Return (X, Y) of the center of cell containing provided text 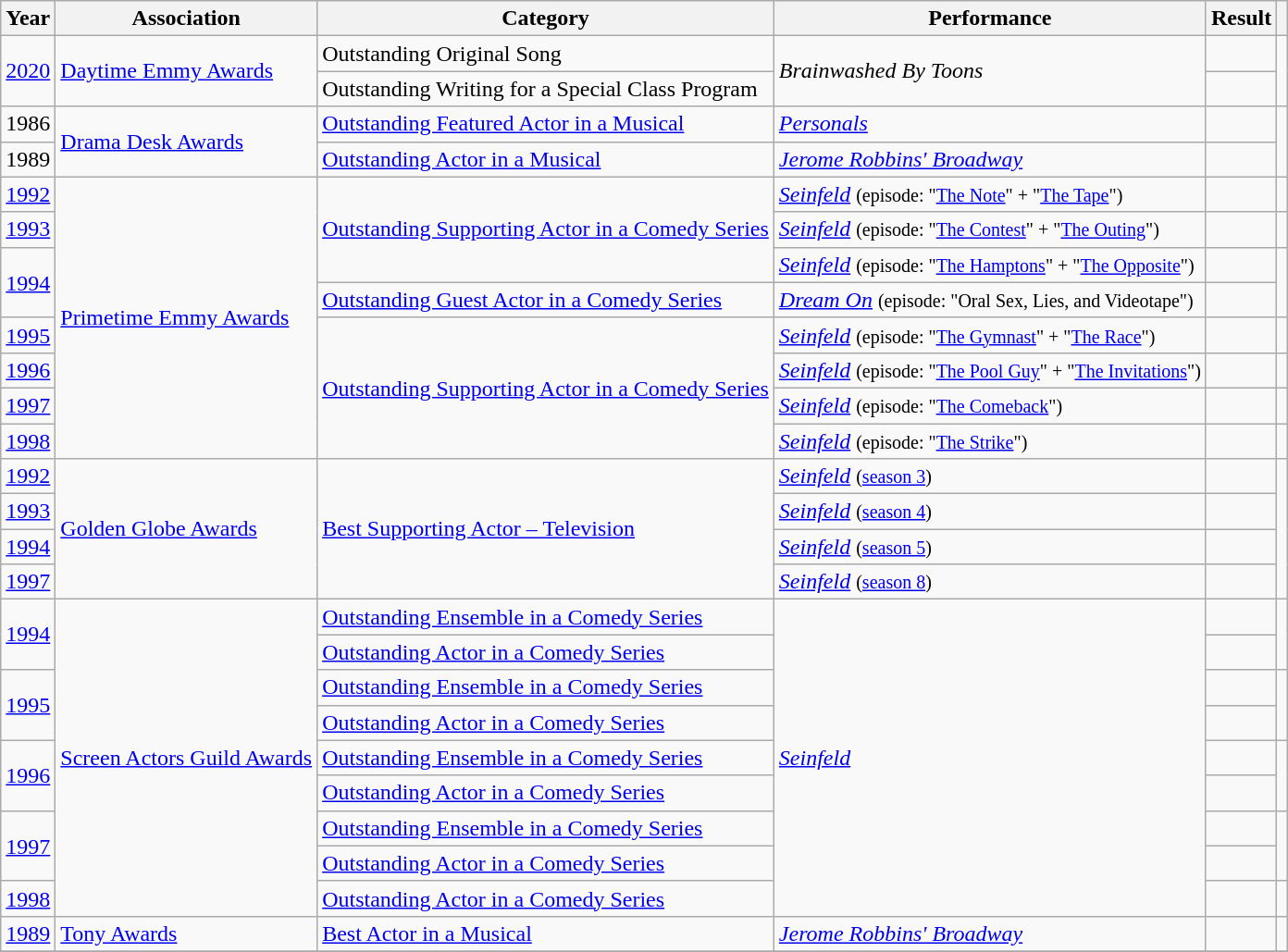
Seinfeld (episode: "The Gymnast" + "The Race") (990, 335)
Primetime Emmy Awards (187, 317)
Seinfeld (season 8) (990, 582)
Best Supporting Actor – Television (546, 529)
Seinfeld (990, 759)
Seinfeld (episode: "The Strike") (990, 441)
Seinfeld (episode: "The Hamptons" + "The Opposite") (990, 265)
Association (187, 19)
2020 (28, 71)
Outstanding Featured Actor in a Musical (546, 124)
Brainwashed By Toons (990, 71)
Outstanding Writing for a Special Class Program (546, 89)
Daytime Emmy Awards (187, 71)
Year (28, 19)
Outstanding Original Song (546, 54)
Screen Actors Guild Awards (187, 759)
Golden Globe Awards (187, 529)
Dream On (episode: "Oral Sex, Lies, and Videotape") (990, 300)
Seinfeld (episode: "The Pool Guy" + "The Invitations") (990, 370)
Outstanding Guest Actor in a Comedy Series (546, 300)
Performance (990, 19)
Drama Desk Awards (187, 142)
Outstanding Actor in a Musical (546, 159)
Seinfeld (episode: "The Note" + "The Tape") (990, 194)
Seinfeld (episode: "The Comeback") (990, 405)
Seinfeld (episode: "The Contest" + "The Outing") (990, 229)
1986 (28, 124)
Tony Awards (187, 933)
Personals (990, 124)
Seinfeld (season 4) (990, 512)
Seinfeld (season 5) (990, 547)
Category (546, 19)
Seinfeld (season 3) (990, 476)
Best Actor in a Musical (546, 933)
Result (1241, 19)
